For the text-containing cell, return its midpoint in [x, y] coordinate format. 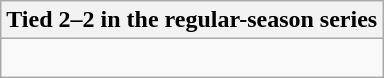
Tied 2–2 in the regular-season series [192, 20]
